Pinpoint the cell where the given text exists, returning its (X, Y) midpoint coordinate. 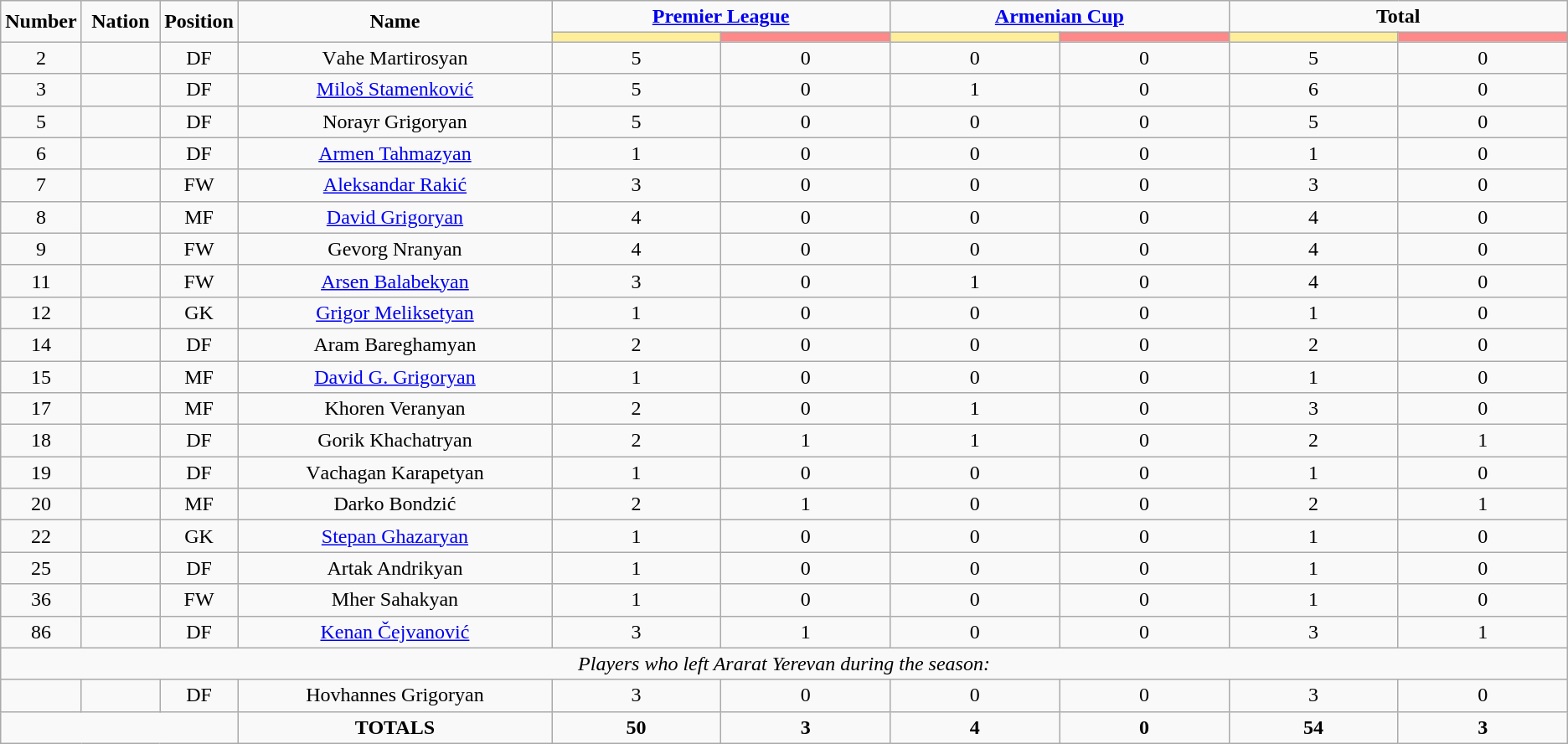
Mher Sahakyan (395, 600)
Artak Andrikyan (395, 568)
Gorik Khachatryan (395, 441)
Vаchаgаn Kаrаpetyan (395, 473)
Players who left Ararat Yerevan during the season: (784, 664)
Darko Bondzić (395, 504)
David G. Grigoryan (395, 376)
19 (41, 473)
20 (41, 504)
Kenan Čejvanović (395, 632)
18 (41, 441)
Premier League (720, 17)
11 (41, 281)
22 (41, 536)
TOTALS (395, 727)
50 (636, 727)
Vаhe Mаrtirosyan (395, 58)
Total (1398, 17)
Khoren Veranyan (395, 409)
15 (41, 376)
Hovhannes Grigoryan (395, 695)
12 (41, 313)
Norayr Grigoryan (395, 121)
Name (395, 22)
Gevorg Nranyan (395, 249)
9 (41, 249)
Aleksandar Rakić (395, 185)
8 (41, 217)
Armen Tahmazyan (395, 153)
54 (1313, 727)
Nation (121, 22)
Position (199, 22)
Number (41, 22)
Stepan Ghazaryan (395, 536)
Armenian Cup (1060, 17)
25 (41, 568)
Aram Bareghamyan (395, 344)
David Grigoryan (395, 217)
36 (41, 600)
17 (41, 409)
7 (41, 185)
Grigor Meliksetyan (395, 313)
Arsen Balabekyan (395, 281)
Miloš Stamenković (395, 90)
86 (41, 632)
14 (41, 344)
